Return the (x, y) coordinate for the center point of the cell that contains the specified text.  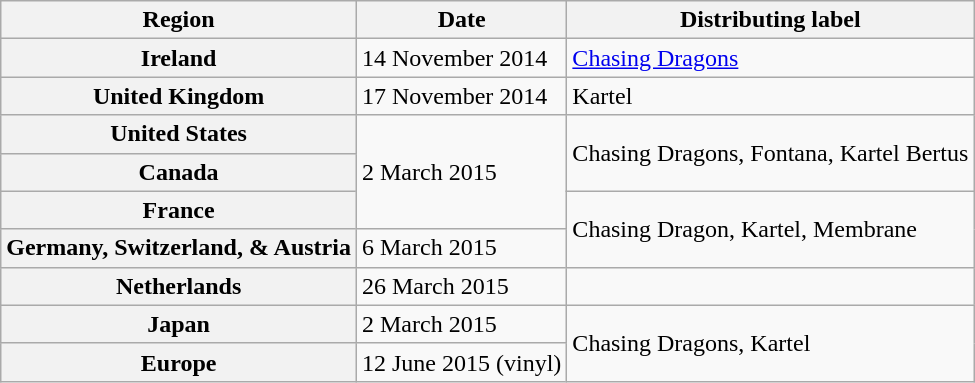
Ireland (179, 58)
Japan (179, 324)
Date (461, 20)
14 November 2014 (461, 58)
United States (179, 134)
Chasing Dragon, Kartel, Membrane (770, 229)
Distributing label (770, 20)
Germany, Switzerland, & Austria (179, 248)
17 November 2014 (461, 96)
Kartel (770, 96)
Chasing Dragons, Fontana, Kartel Bertus (770, 153)
Europe (179, 362)
Chasing Dragons, Kartel (770, 343)
Region (179, 20)
6 March 2015 (461, 248)
Canada (179, 172)
Netherlands (179, 286)
Chasing Dragons (770, 58)
26 March 2015 (461, 286)
France (179, 210)
12 June 2015 (vinyl) (461, 362)
United Kingdom (179, 96)
